Determine the [x, y] coordinate at the center of the cell enclosing the given text.  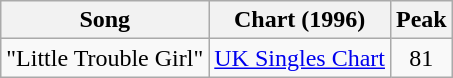
UK Singles Chart [300, 58]
Peak [421, 20]
Chart (1996) [300, 20]
Song [105, 20]
81 [421, 58]
"Little Trouble Girl" [105, 58]
